Identify which cell holds the provided text, then report its (x, y) central coordinate. 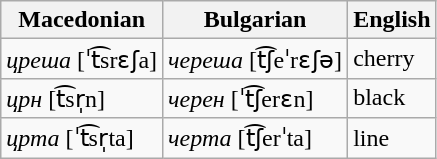
черта [t͡ʃerˈta] (256, 138)
цреша [ˈt͡srɛʃa] (82, 59)
црн [t͡sr̩n] (82, 98)
black (392, 98)
черен [ˈt͡ʃerɛn] (256, 98)
English (392, 20)
череша [t͡ʃeˈrɛʃə] (256, 59)
line (392, 138)
Bulgarian (256, 20)
Macedonian (82, 20)
cherry (392, 59)
црта [ˈt͡sr̩ta] (82, 138)
